For the text-containing cell, return its midpoint in [X, Y] coordinate format. 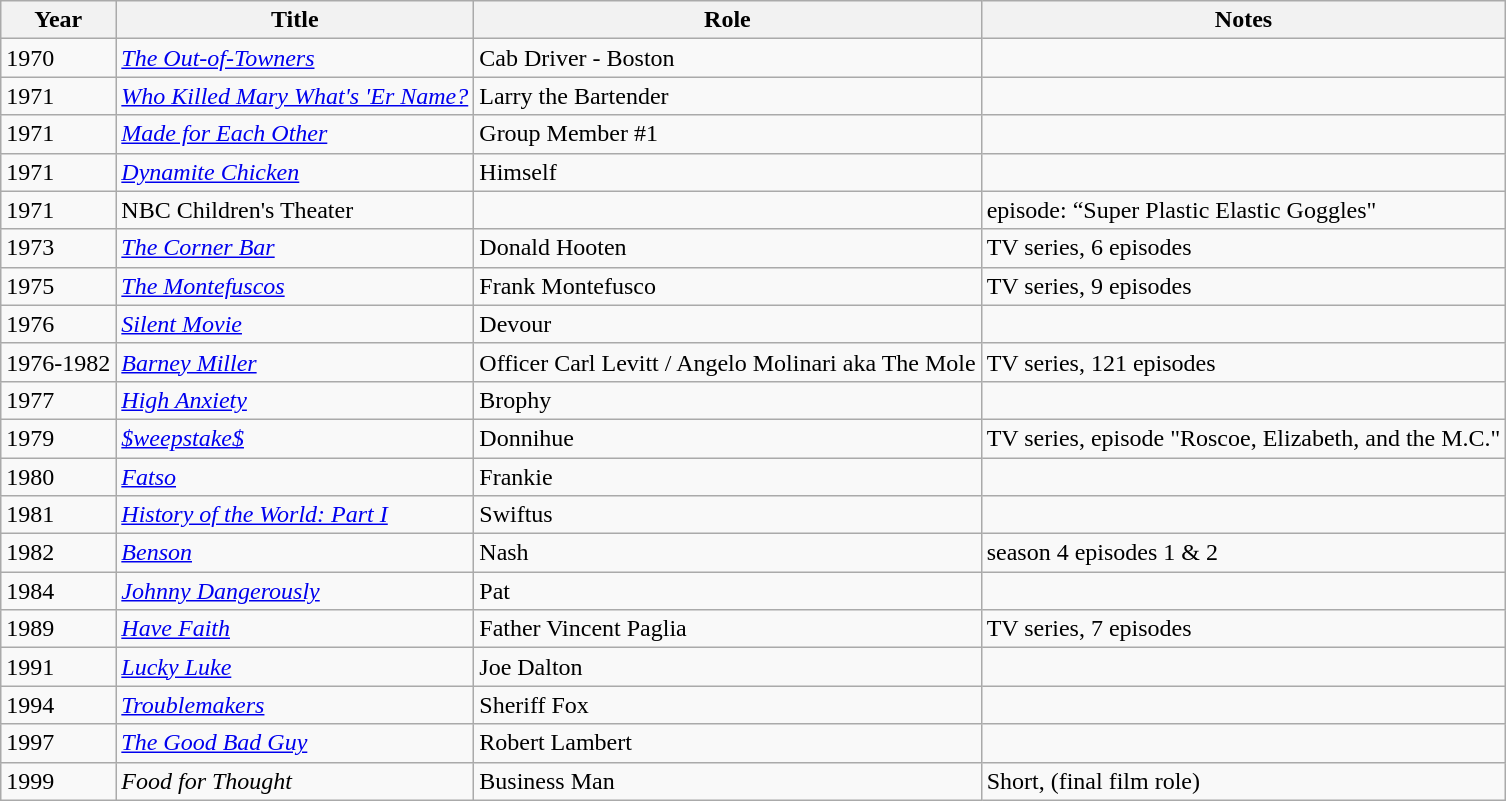
Cab Driver - Boston [728, 58]
1977 [58, 400]
1970 [58, 58]
Lucky Luke [295, 667]
TV series, 7 episodes [1244, 629]
Made for Each Other [295, 134]
Joe Dalton [728, 667]
Fatso [295, 477]
TV series, episode "Roscoe, Elizabeth, and the M.C." [1244, 438]
Frank Montefusco [728, 286]
Year [58, 20]
TV series, 121 episodes [1244, 362]
Silent Movie [295, 324]
1980 [58, 477]
Sheriff Fox [728, 705]
Brophy [728, 400]
Donnihue [728, 438]
Father Vincent Paglia [728, 629]
Nash [728, 553]
Frankie [728, 477]
1984 [58, 591]
TV series, 9 episodes [1244, 286]
Role [728, 20]
Business Man [728, 781]
1979 [58, 438]
Food for Thought [295, 781]
Robert Lambert [728, 743]
1999 [58, 781]
TV series, 6 episodes [1244, 248]
1982 [58, 553]
The Out-of-Towners [295, 58]
episode: “Super Plastic Elastic Goggles" [1244, 210]
Himself [728, 172]
Barney Miller [295, 362]
1976 [58, 324]
Johnny Dangerously [295, 591]
Who Killed Mary What's 'Er Name? [295, 96]
Swiftus [728, 515]
Group Member #1 [728, 134]
1991 [58, 667]
History of the World: Part I [295, 515]
Benson [295, 553]
Larry the Bartender [728, 96]
Officer Carl Levitt / Angelo Molinari aka The Mole [728, 362]
Short, (final film role) [1244, 781]
Pat [728, 591]
High Anxiety [295, 400]
1981 [58, 515]
The Corner Bar [295, 248]
1973 [58, 248]
$weepstake$ [295, 438]
1976-1982 [58, 362]
season 4 episodes 1 & 2 [1244, 553]
Donald Hooten [728, 248]
1975 [58, 286]
Devour [728, 324]
The Good Bad Guy [295, 743]
Have Faith [295, 629]
1997 [58, 743]
NBC Children's Theater [295, 210]
Dynamite Chicken [295, 172]
Notes [1244, 20]
1994 [58, 705]
1989 [58, 629]
Troublemakers [295, 705]
The Montefuscos [295, 286]
Title [295, 20]
